Find where the given text appears and provide that cell's center as [x, y] coordinate. 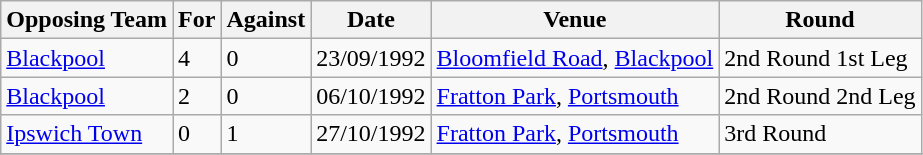
27/10/1992 [371, 134]
06/10/1992 [371, 96]
Against [266, 20]
4 [197, 58]
Venue [575, 20]
For [197, 20]
2nd Round 1st Leg [820, 58]
1 [266, 134]
Ipswich Town [87, 134]
Bloomfield Road, Blackpool [575, 58]
23/09/1992 [371, 58]
Round [820, 20]
Date [371, 20]
2 [197, 96]
3rd Round [820, 134]
Opposing Team [87, 20]
2nd Round 2nd Leg [820, 96]
